From the cell containing the given text, extract its center point as [x, y] coordinate. 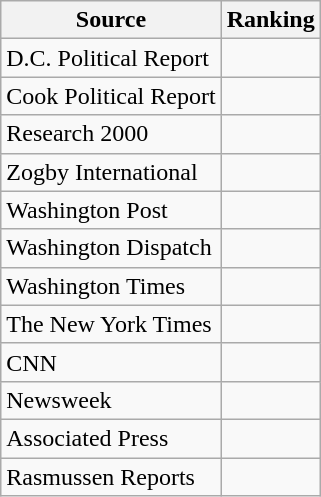
Source [111, 20]
Ranking [270, 20]
CNN [111, 362]
The New York Times [111, 324]
Zogby International [111, 172]
Washington Times [111, 286]
D.C. Political Report [111, 58]
Washington Post [111, 210]
Washington Dispatch [111, 248]
Newsweek [111, 400]
Associated Press [111, 438]
Rasmussen Reports [111, 477]
Research 2000 [111, 134]
Cook Political Report [111, 96]
